Search for the cell housing the specified text and yield its (X, Y) center coordinate. 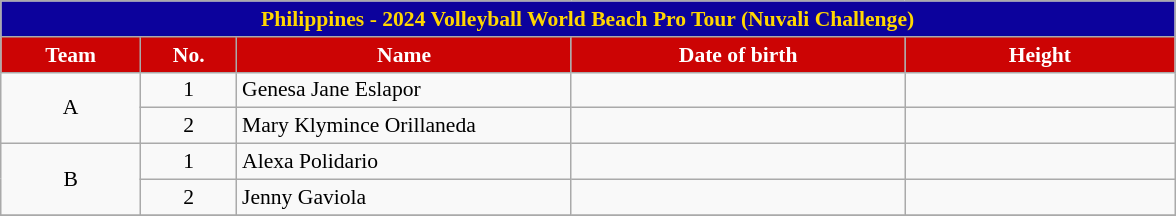
Mary Klymince Orillaneda (404, 126)
Name (404, 55)
B (71, 180)
Team (71, 55)
Date of birth (738, 55)
Alexa Polidario (404, 162)
Genesa Jane Eslapor (404, 90)
No. (188, 55)
A (71, 108)
Height (1040, 55)
Jenny Gaviola (404, 197)
Philippines - 2024 Volleyball World Beach Pro Tour (Nuvali Challenge) (588, 19)
